Detect which cell encompasses the target text, then output its (X, Y) center coordinate. 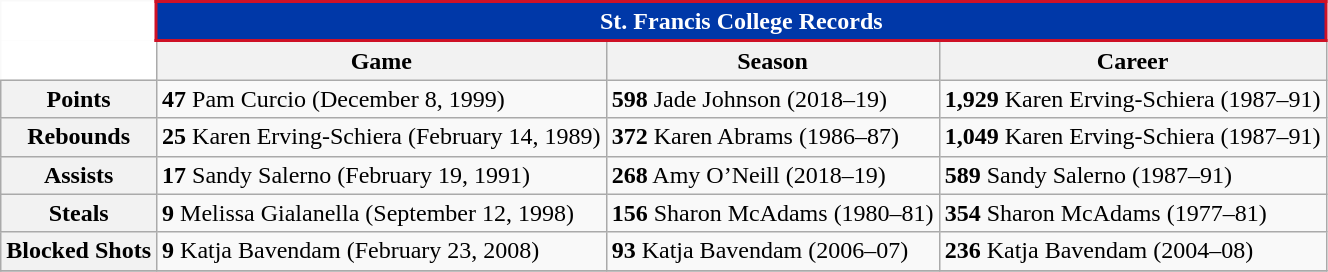
589 Sandy Salerno (1987–91) (1132, 175)
25 Karen Erving-Schiera (February 14, 1989) (382, 137)
598 Jade Johnson (2018–19) (772, 99)
354 Sharon McAdams (1977–81) (1132, 213)
St. Francis College Records (742, 22)
Assists (79, 175)
Points (79, 99)
47 Pam Curcio (December 8, 1999) (382, 99)
372 Karen Abrams (1986–87) (772, 137)
Game (382, 60)
9 Katja Bavendam (February 23, 2008) (382, 251)
Blocked Shots (79, 251)
1,049 Karen Erving-Schiera (1987–91) (1132, 137)
93 Katja Bavendam (2006–07) (772, 251)
Rebounds (79, 137)
268 Amy O’Neill (2018–19) (772, 175)
156 Sharon McAdams (1980–81) (772, 213)
1,929 Karen Erving-Schiera (1987–91) (1132, 99)
236 Katja Bavendam (2004–08) (1132, 251)
Steals (79, 213)
Season (772, 60)
Career (1132, 60)
9 Melissa Gialanella (September 12, 1998) (382, 213)
17 Sandy Salerno (February 19, 1991) (382, 175)
